Capture the cell that displays the provided text and extract its (X, Y) central coordinate. 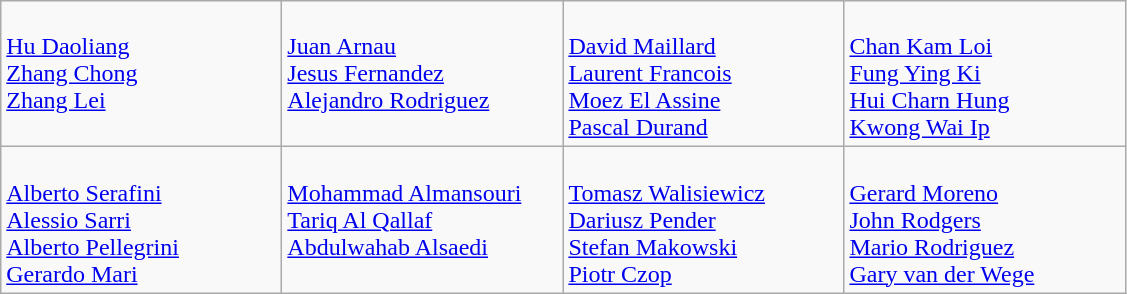
Gerard MorenoJohn RodgersMario RodriguezGary van der Wege (984, 220)
Juan ArnauJesus FernandezAlejandro Rodriguez (422, 74)
Mohammad AlmansouriTariq Al QallafAbdulwahab Alsaedi (422, 220)
David MaillardLaurent FrancoisMoez El AssinePascal Durand (704, 74)
Tomasz WalisiewiczDariusz PenderStefan MakowskiPiotr Czop (704, 220)
Alberto SerafiniAlessio SarriAlberto PellegriniGerardo Mari (142, 220)
Hu DaoliangZhang ChongZhang Lei (142, 74)
Chan Kam LoiFung Ying KiHui Charn HungKwong Wai Ip (984, 74)
